Locate the cell with the specified text and output its [x, y] center coordinate. 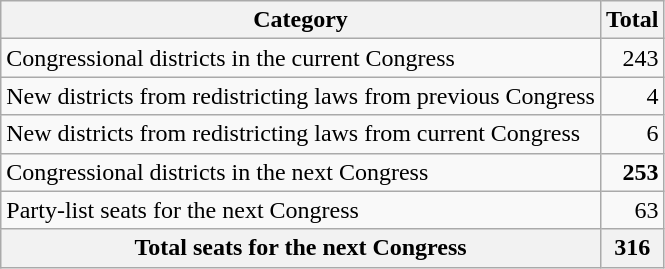
63 [632, 210]
Total [632, 20]
Total seats for the next Congress [301, 248]
253 [632, 172]
Congressional districts in the current Congress [301, 58]
New districts from redistricting laws from current Congress [301, 134]
6 [632, 134]
Party-list seats for the next Congress [301, 210]
New districts from redistricting laws from previous Congress [301, 96]
243 [632, 58]
4 [632, 96]
Congressional districts in the next Congress [301, 172]
Category [301, 20]
316 [632, 248]
